Determine the [X, Y] coordinate at the center of the cell enclosing the given text.  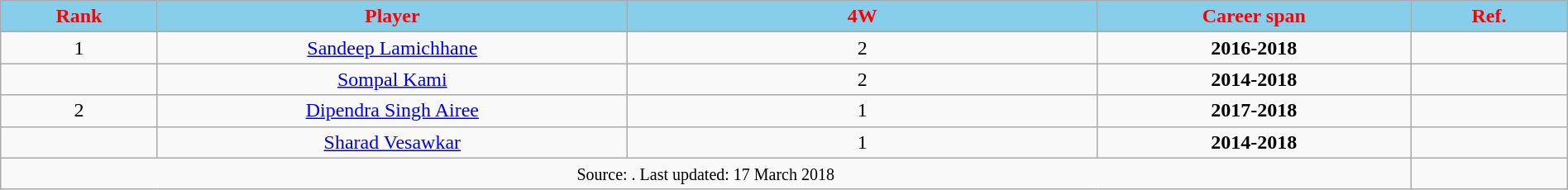
Source: . Last updated: 17 March 2018 [706, 173]
2017-2018 [1254, 111]
Sandeep Lamichhane [392, 48]
Rank [79, 17]
Ref. [1489, 17]
Player [392, 17]
4W [863, 17]
Dipendra Singh Airee [392, 111]
Sharad Vesawkar [392, 142]
Career span [1254, 17]
Sompal Kami [392, 79]
2016-2018 [1254, 48]
